From the cell containing the given text, extract its center point as (X, Y) coordinate. 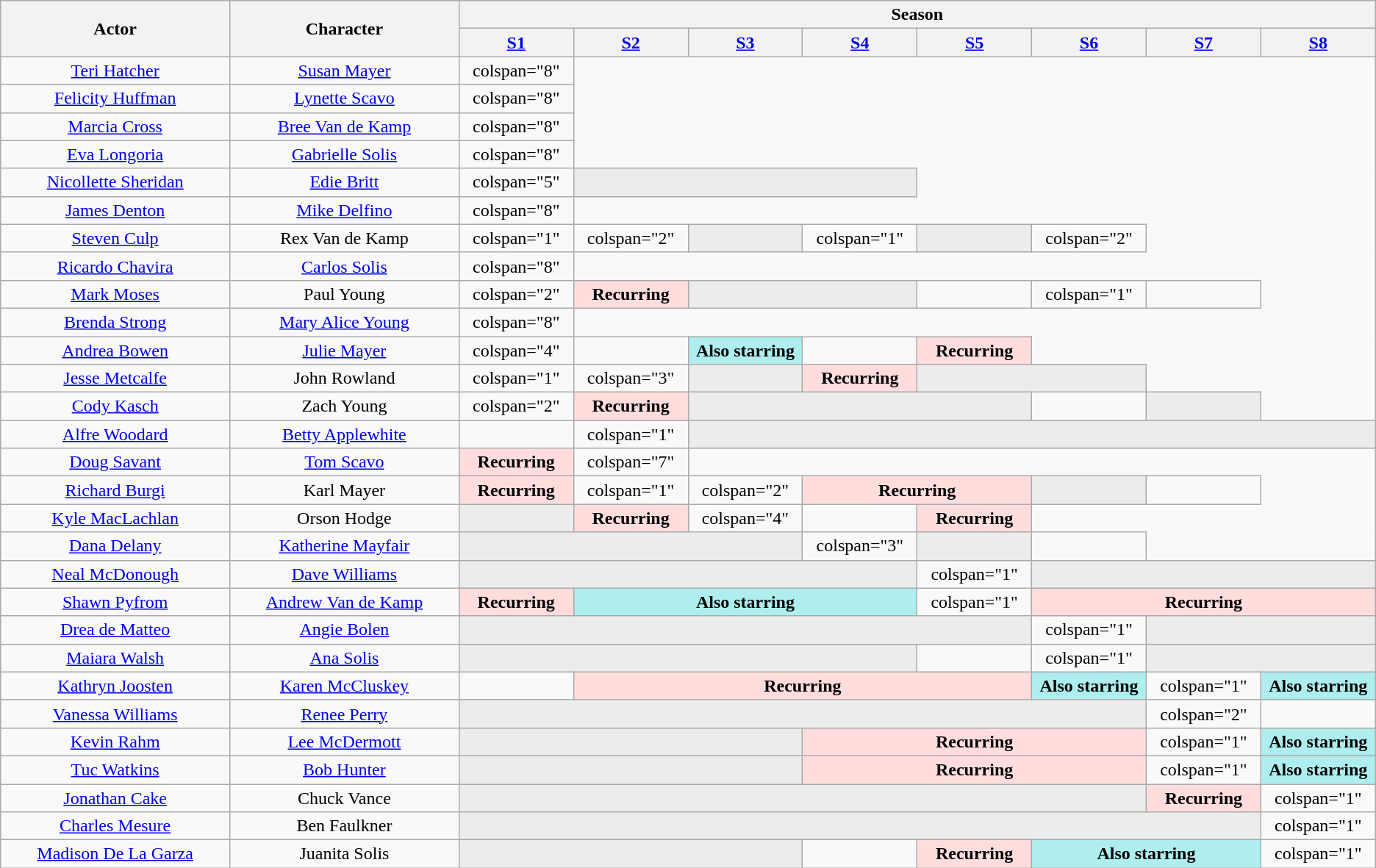
Madison De La Garza (115, 854)
Edie Britt (345, 182)
S6 (1089, 43)
Marcia Cross (115, 126)
Brenda Strong (115, 322)
Angie Bolen (345, 630)
Steven Culp (115, 238)
Orson Hodge (345, 518)
Gabrielle Solis (345, 154)
Charles Mesure (115, 826)
Shawn Pyfrom (115, 602)
Tuc Watkins (115, 770)
Mary Alice Young (345, 322)
Nicollette Sheridan (115, 182)
Eva Longoria (115, 154)
Renee Perry (345, 714)
Maiara Walsh (115, 658)
Rex Van de Kamp (345, 238)
Zach Young (345, 406)
Richard Burgi (115, 490)
Juanita Solis (345, 854)
Character (345, 29)
S8 (1318, 43)
Kevin Rahm (115, 742)
S5 (975, 43)
Jesse Metcalfe (115, 379)
James Denton (115, 210)
Ben Faulkner (345, 826)
Neal McDonough (115, 574)
Katherine Mayfair (345, 546)
Season (917, 15)
S4 (860, 43)
Doug Savant (115, 462)
Lee McDermott (345, 742)
Betty Applewhite (345, 434)
Dave Williams (345, 574)
Karen McCluskey (345, 686)
Andrew Van de Kamp (345, 602)
S1 (516, 43)
Lynette Scavo (345, 98)
Karl Mayer (345, 490)
Chuck Vance (345, 797)
Felicity Huffman (115, 98)
Jonathan Cake (115, 797)
Alfre Woodard (115, 434)
Paul Young (345, 294)
S2 (631, 43)
colspan="7" (631, 462)
Ana Solis (345, 658)
Carlos Solis (345, 266)
S3 (745, 43)
Andrea Bowen (115, 351)
Ricardo Chavira (115, 266)
Teri Hatcher (115, 71)
Mike Delfino (345, 210)
colspan="5" (516, 182)
Actor (115, 29)
Susan Mayer (345, 71)
Julie Mayer (345, 351)
Drea de Matteo (115, 630)
Dana Delany (115, 546)
S7 (1203, 43)
Kyle MacLachlan (115, 518)
Tom Scavo (345, 462)
Bree Van de Kamp (345, 126)
Mark Moses (115, 294)
Cody Kasch (115, 406)
Bob Hunter (345, 770)
John Rowland (345, 379)
Vanessa Williams (115, 714)
Kathryn Joosten (115, 686)
